Extract the (x, y) coordinate from the center of the cell holding the provided text.  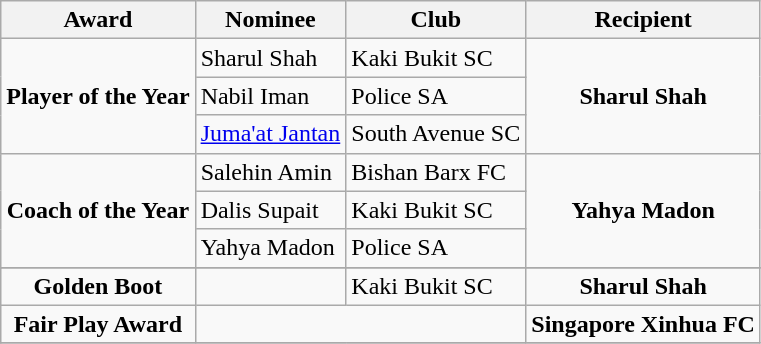
Nabil Iman (270, 96)
Golden Boot (98, 286)
Nominee (270, 20)
Club (436, 20)
Award (98, 20)
Dalis Supait (270, 210)
Player of the Year (98, 96)
Bishan Barx FC (436, 172)
Salehin Amin (270, 172)
Recipient (644, 20)
Coach of the Year (98, 210)
Juma'at Jantan (270, 134)
Singapore Xinhua FC (644, 324)
Fair Play Award (98, 324)
South Avenue SC (436, 134)
